Search for the cell housing the specified text and yield its (x, y) center coordinate. 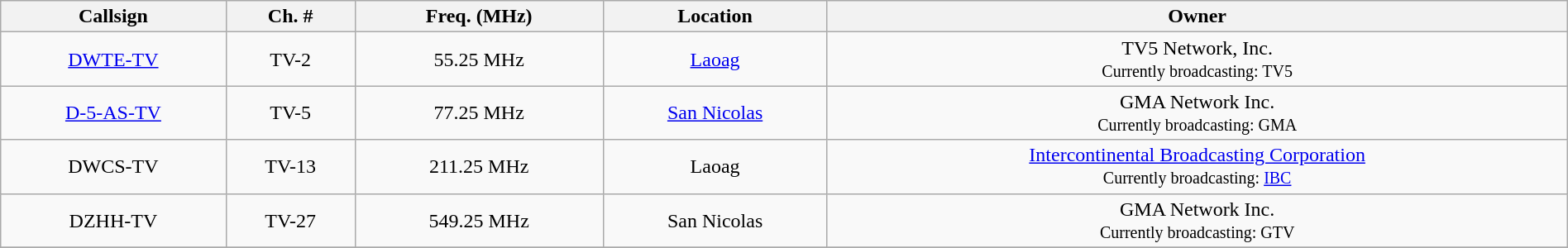
DWTE-TV (113, 60)
D-5-AS-TV (113, 112)
Ch. # (290, 17)
211.25 MHz (479, 167)
GMA Network Inc.Currently broadcasting: GTV (1198, 220)
TV-2 (290, 60)
Callsign (113, 17)
77.25 MHz (479, 112)
TV-13 (290, 167)
Owner (1198, 17)
TV-5 (290, 112)
TV5 Network, Inc.Currently broadcasting: TV5 (1198, 60)
549.25 MHz (479, 220)
TV-27 (290, 220)
Freq. (MHz) (479, 17)
DZHH-TV (113, 220)
DWCS-TV (113, 167)
Intercontinental Broadcasting CorporationCurrently broadcasting: IBC (1198, 167)
Location (715, 17)
GMA Network Inc.Currently broadcasting: GMA (1198, 112)
55.25 MHz (479, 60)
